Find where the given text appears and provide that cell's center as [X, Y] coordinate. 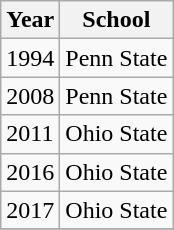
Year [30, 20]
2011 [30, 134]
1994 [30, 58]
2016 [30, 172]
2008 [30, 96]
School [116, 20]
2017 [30, 210]
